Find where the given text appears and provide that cell's center as (x, y) coordinate. 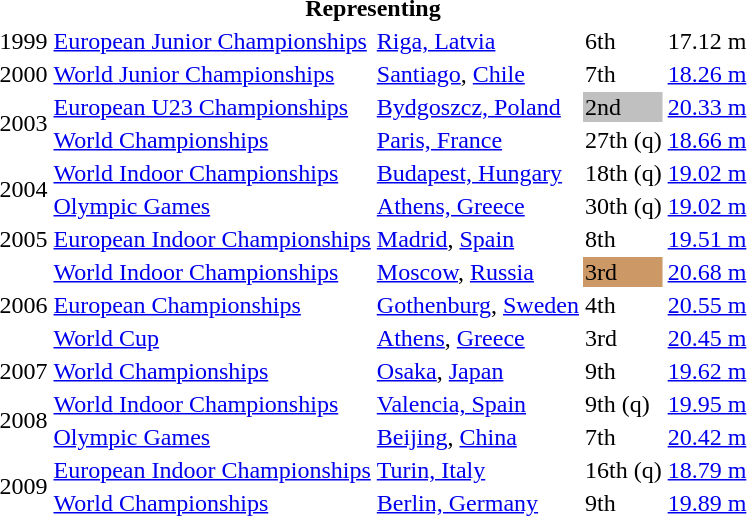
2nd (623, 107)
30th (q) (623, 206)
Turin, Italy (478, 470)
27th (q) (623, 140)
Bydgoszcz, Poland (478, 107)
Paris, France (478, 140)
European Junior Championships (212, 41)
8th (623, 239)
European U23 Championships (212, 107)
18th (q) (623, 173)
Santiago, Chile (478, 74)
16th (q) (623, 470)
Moscow, Russia (478, 272)
Madrid, Spain (478, 239)
9th (q) (623, 404)
6th (623, 41)
Budapest, Hungary (478, 173)
Valencia, Spain (478, 404)
European Championships (212, 305)
Riga, Latvia (478, 41)
Beijing, China (478, 437)
Osaka, Japan (478, 371)
World Junior Championships (212, 74)
4th (623, 305)
9th (623, 371)
Gothenburg, Sweden (478, 305)
World Cup (212, 338)
